For the text-containing cell, return its midpoint in (x, y) coordinate format. 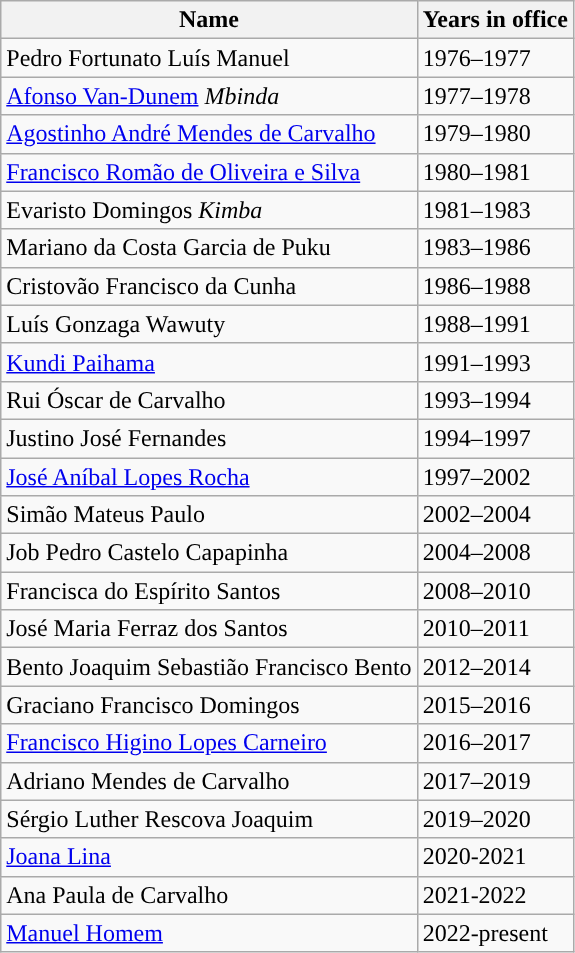
Mariano da Costa Garcia de Puku (209, 248)
Job Pedro Castelo Capapinha (209, 553)
Agostinho André Mendes de Carvalho (209, 134)
Simão Mateus Paulo (209, 515)
1981–1983 (495, 210)
2021-2022 (495, 895)
Justino José Fernandes (209, 438)
Afonso Van-Dunem Mbinda (209, 96)
1983–1986 (495, 248)
2020-2021 (495, 857)
Francisco Higino Lopes Carneiro (209, 743)
Bento Joaquim Sebastião Francisco Bento (209, 667)
Kundi Paihama (209, 362)
2022-present (495, 933)
Pedro Fortunato Luís Manuel (209, 58)
2002–2004 (495, 515)
1980–1981 (495, 172)
Graciano Francisco Domingos (209, 705)
Francisca do Espírito Santos (209, 591)
Luís Gonzaga Wawuty (209, 324)
2017–2019 (495, 781)
1976–1977 (495, 58)
2012–2014 (495, 667)
Francisco Romão de Oliveira e Silva (209, 172)
2015–2016 (495, 705)
2004–2008 (495, 553)
1986–1988 (495, 286)
Manuel Homem (209, 933)
1988–1991 (495, 324)
Evaristo Domingos Kimba (209, 210)
2010–2011 (495, 629)
José Aníbal Lopes Rocha (209, 477)
Cristovão Francisco da Cunha (209, 286)
José Maria Ferraz dos Santos (209, 629)
2008–2010 (495, 591)
1993–1994 (495, 400)
Years in office (495, 20)
1994–1997 (495, 438)
Adriano Mendes de Carvalho (209, 781)
2016–2017 (495, 743)
Sérgio Luther Rescova Joaquim (209, 819)
Name (209, 20)
1997–2002 (495, 477)
1977–1978 (495, 96)
Ana Paula de Carvalho (209, 895)
2019–2020 (495, 819)
Joana Lina (209, 857)
1991–1993 (495, 362)
Rui Óscar de Carvalho (209, 400)
1979–1980 (495, 134)
